Find where the given text appears and provide that cell's center as [X, Y] coordinate. 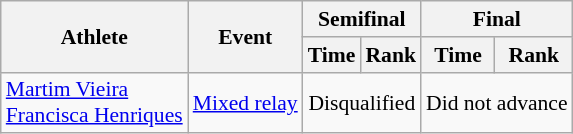
Martim VieiraFrancisca Henriques [94, 102]
Mixed relay [246, 102]
Event [246, 36]
Disqualified [362, 102]
Final [497, 19]
Athlete [94, 36]
Did not advance [497, 102]
Semifinal [362, 19]
